Determine the [x, y] coordinate at the center of the cell enclosing the given text.  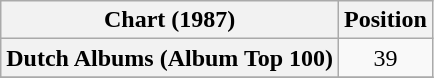
39 [386, 58]
Dutch Albums (Album Top 100) [170, 58]
Position [386, 20]
Chart (1987) [170, 20]
